Return the (X, Y) coordinate for the center point of the cell that contains the specified text.  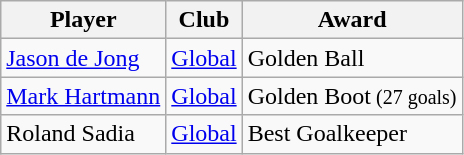
Roland Sadia (84, 134)
Player (84, 20)
Award (352, 20)
Club (204, 20)
Mark Hartmann (84, 96)
Best Goalkeeper (352, 134)
Golden Ball (352, 58)
Jason de Jong (84, 58)
Golden Boot (27 goals) (352, 96)
